Locate the cell with the specified text and output its [x, y] center coordinate. 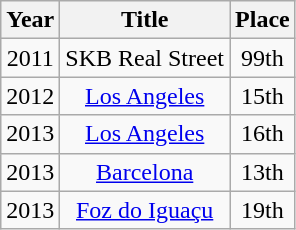
Place [263, 20]
19th [263, 210]
Year [30, 20]
2011 [30, 58]
Foz do Iguaçu [145, 210]
16th [263, 134]
Title [145, 20]
13th [263, 172]
99th [263, 58]
SKB Real Street [145, 58]
Barcelona [145, 172]
15th [263, 96]
2012 [30, 96]
